Locate the cell with the specified text and output its [x, y] center coordinate. 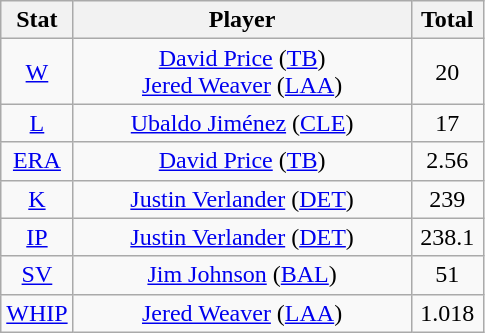
239 [447, 199]
Ubaldo Jiménez (CLE) [242, 123]
Jered Weaver (LAA) [242, 313]
Jim Johnson (BAL) [242, 275]
238.1 [447, 237]
IP [37, 237]
Stat [37, 20]
Total [447, 20]
2.56 [447, 161]
W [37, 72]
1.018 [447, 313]
51 [447, 275]
20 [447, 72]
L [37, 123]
Player [242, 20]
ERA [37, 161]
WHIP [37, 313]
K [37, 199]
SV [37, 275]
17 [447, 123]
David Price (TB) [242, 161]
David Price (TB)Jered Weaver (LAA) [242, 72]
